Extract the (X, Y) coordinate from the center of the cell holding the provided text.  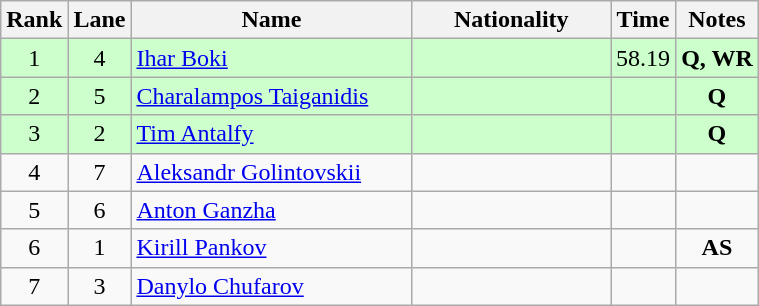
58.19 (644, 58)
Kirill Pankov (272, 248)
Anton Ganzha (272, 210)
Danylo Chufarov (272, 286)
Ihar Boki (272, 58)
Rank (34, 20)
Q, WR (718, 58)
Time (644, 20)
Nationality (512, 20)
Lane (100, 20)
Charalampos Taiganidis (272, 96)
Notes (718, 20)
Tim Antalfy (272, 134)
AS (718, 248)
Aleksandr Golintovskii (272, 172)
Name (272, 20)
